Extract the (X, Y) coordinate from the center of the cell holding the provided text.  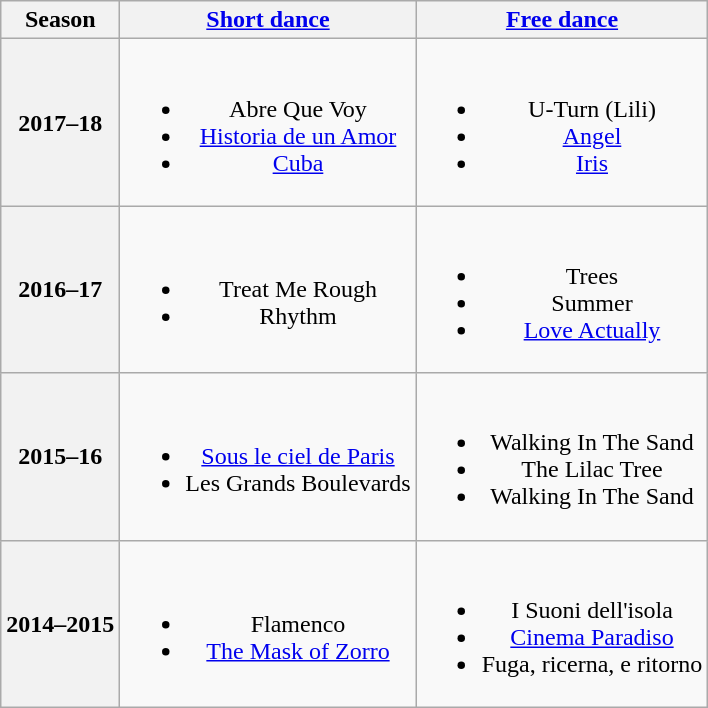
Trees Summer Love Actually (562, 290)
Short dance (268, 20)
FlamencoThe Mask of Zorro (268, 624)
2015–16 (60, 456)
2017–18 (60, 122)
Free dance (562, 20)
Abre Que VoyHistoria de un Amor Cuba (268, 122)
Treat Me Rough Rhythm (268, 290)
Walking In The Sand The Lilac Tree Walking In The Sand (562, 456)
2014–2015 (60, 624)
I Suoni dell'isola Cinema ParadisoFuga, ricerna, e ritorno (562, 624)
U-Turn (Lili) Angel Iris (562, 122)
Sous le ciel de Paris Les Grands Boulevards (268, 456)
2016–17 (60, 290)
Season (60, 20)
